Capture the cell that displays the provided text and extract its [x, y] central coordinate. 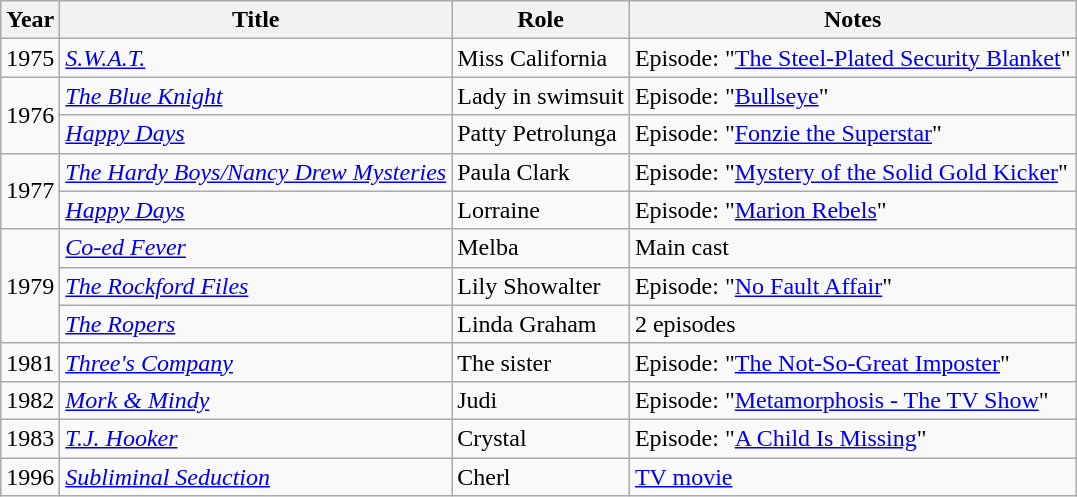
Paula Clark [541, 172]
Linda Graham [541, 324]
1979 [30, 286]
Subliminal Seduction [256, 477]
Miss California [541, 58]
Cherl [541, 477]
1982 [30, 400]
Judi [541, 400]
Episode: "A Child Is Missing" [852, 438]
Year [30, 20]
1975 [30, 58]
Lorraine [541, 210]
The Blue Knight [256, 96]
Lady in swimsuit [541, 96]
Co-ed Fever [256, 248]
T.J. Hooker [256, 438]
The Hardy Boys/Nancy Drew Mysteries [256, 172]
Title [256, 20]
S.W.A.T. [256, 58]
Episode: "Bullseye" [852, 96]
Episode: "Marion Rebels" [852, 210]
Three's Company [256, 362]
1983 [30, 438]
Episode: "Mystery of the Solid Gold Kicker" [852, 172]
Crystal [541, 438]
Notes [852, 20]
1981 [30, 362]
Lily Showalter [541, 286]
Patty Petrolunga [541, 134]
TV movie [852, 477]
1977 [30, 191]
2 episodes [852, 324]
Mork & Mindy [256, 400]
Episode: "No Fault Affair" [852, 286]
The Rockford Files [256, 286]
Episode: "Fonzie the Superstar" [852, 134]
Episode: "Metamorphosis - The TV Show" [852, 400]
Role [541, 20]
Main cast [852, 248]
The sister [541, 362]
Episode: "The Steel-Plated Security Blanket" [852, 58]
1996 [30, 477]
Episode: "The Not-So-Great Imposter" [852, 362]
The Ropers [256, 324]
Melba [541, 248]
1976 [30, 115]
